Capture the cell that displays the provided text and extract its (X, Y) central coordinate. 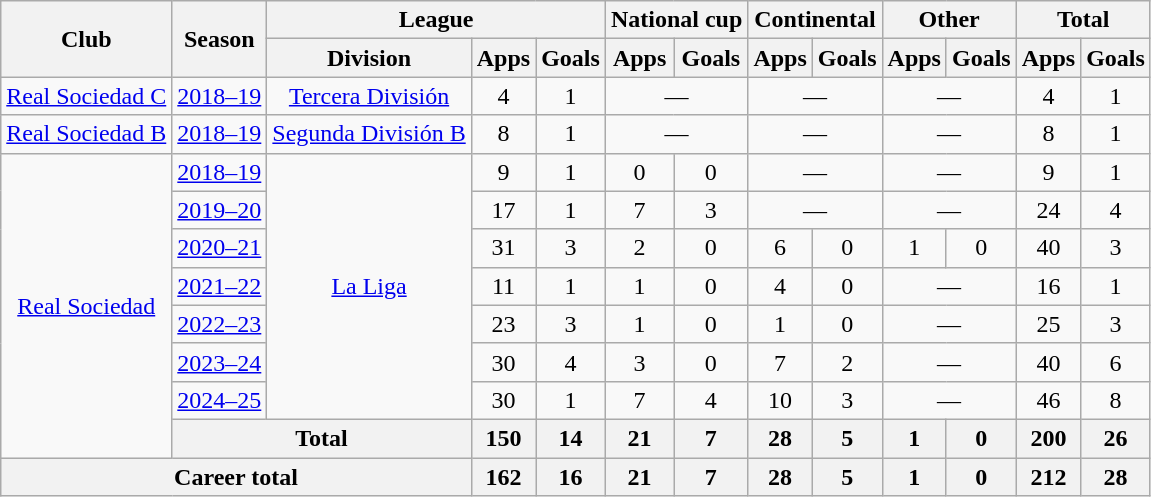
2023–24 (220, 362)
25 (1048, 324)
Other (949, 20)
46 (1048, 400)
200 (1048, 438)
2022–23 (220, 324)
Continental (815, 20)
24 (1048, 210)
17 (503, 210)
212 (1048, 477)
2021–22 (220, 286)
2020–21 (220, 248)
Season (220, 39)
2024–25 (220, 400)
Real Sociedad C (86, 96)
2019–20 (220, 210)
Real Sociedad (86, 305)
26 (1116, 438)
La Liga (369, 286)
Career total (236, 477)
162 (503, 477)
14 (571, 438)
Segunda División B (369, 134)
Division (369, 58)
10 (780, 400)
Tercera División (369, 96)
150 (503, 438)
Club (86, 39)
League (436, 20)
Real Sociedad B (86, 134)
31 (503, 248)
National cup (676, 20)
11 (503, 286)
23 (503, 324)
